For the text-containing cell, return its midpoint in [X, Y] coordinate format. 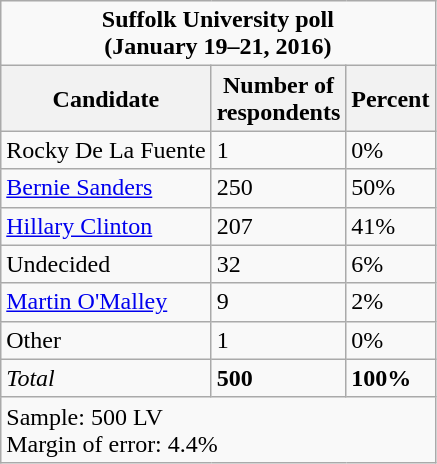
500 [278, 378]
Undecided [106, 264]
100% [390, 378]
50% [390, 188]
Suffolk University poll(January 19–21, 2016) [218, 34]
Other [106, 340]
2% [390, 302]
Candidate [106, 98]
Bernie Sanders [106, 188]
207 [278, 226]
41% [390, 226]
6% [390, 264]
Rocky De La Fuente [106, 150]
Sample: 500 LVMargin of error: 4.4% [218, 430]
Martin O'Malley [106, 302]
9 [278, 302]
Total [106, 378]
Percent [390, 98]
Hillary Clinton [106, 226]
250 [278, 188]
Number ofrespondents [278, 98]
32 [278, 264]
